Determine the (X, Y) coordinate at the center of the cell enclosing the given text.  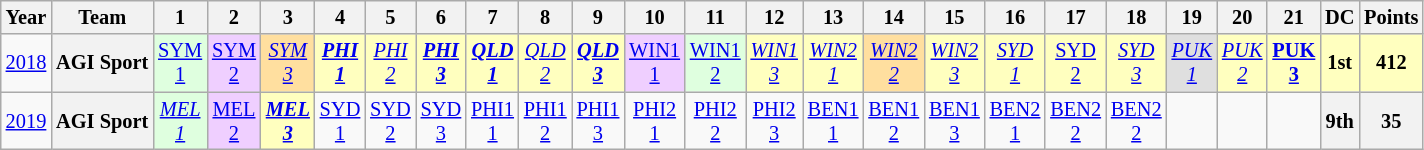
WIN21 (834, 63)
1 (180, 17)
10 (654, 17)
PHI23 (774, 121)
DC (1340, 17)
WIN13 (774, 63)
9th (1340, 121)
17 (1076, 17)
PUK2 (1242, 63)
MEL3 (288, 121)
18 (1136, 17)
PHI11 (492, 121)
12 (774, 17)
QLD3 (598, 63)
BEN21 (1016, 121)
PHI12 (546, 121)
2019 (26, 121)
4 (340, 17)
15 (954, 17)
SYM1 (180, 63)
16 (1016, 17)
PHI1 (340, 63)
PHI3 (441, 63)
WIN11 (654, 63)
MEL1 (180, 121)
WIN23 (954, 63)
11 (716, 17)
3 (288, 17)
BEN12 (894, 121)
PHI21 (654, 121)
Points (1391, 17)
35 (1391, 121)
PHI22 (716, 121)
8 (546, 17)
5 (390, 17)
21 (1294, 17)
MEL2 (234, 121)
2 (234, 17)
PHI2 (390, 63)
19 (1192, 17)
Year (26, 17)
1st (1340, 63)
20 (1242, 17)
BEN13 (954, 121)
7 (492, 17)
PHI13 (598, 121)
WIN22 (894, 63)
PUK1 (1192, 63)
14 (894, 17)
412 (1391, 63)
WIN12 (716, 63)
Team (102, 17)
SYM3 (288, 63)
9 (598, 17)
QLD1 (492, 63)
QLD2 (546, 63)
PUK3 (1294, 63)
SYM2 (234, 63)
6 (441, 17)
13 (834, 17)
BEN11 (834, 121)
2018 (26, 63)
